Extract the [X, Y] coordinate from the center of the cell holding the provided text.  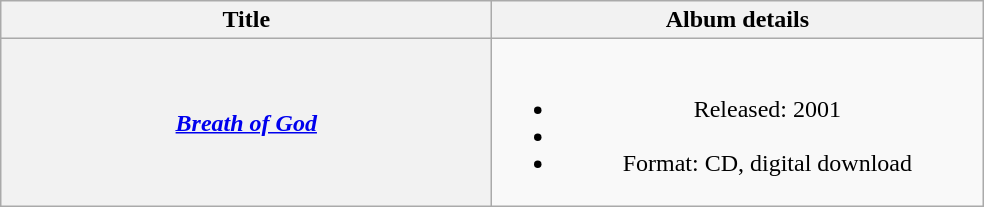
Released: 2001Format: CD, digital download [738, 122]
Album details [738, 20]
Title [246, 20]
Breath of God [246, 122]
